Scan for the cell matching the given text and deliver its (x, y) coordinate at center. 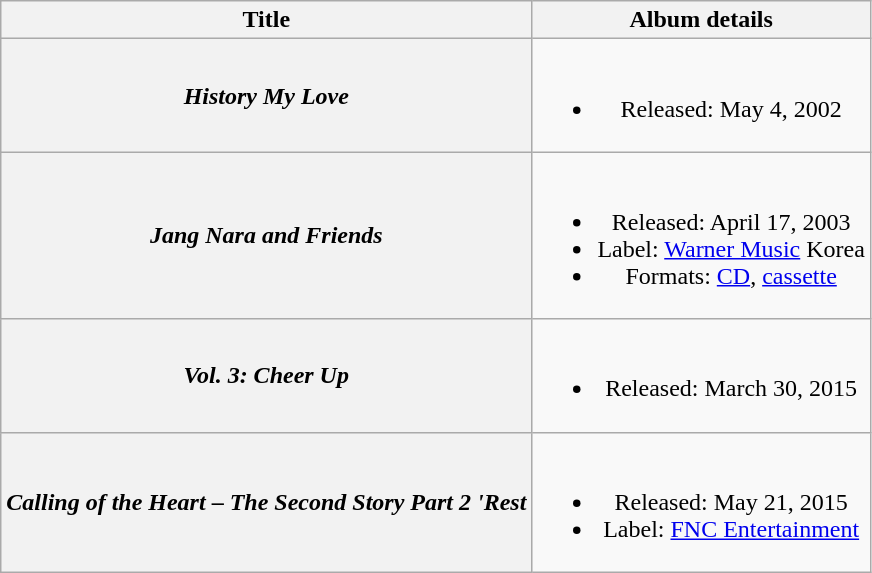
Jang Nara and Friends (266, 236)
Released: April 17, 2003Label: Warner Music KoreaFormats: CD, cassette (702, 236)
Released: May 21, 2015Label: FNC Entertainment (702, 502)
Title (266, 20)
Album details (702, 20)
History My Love (266, 96)
Calling of the Heart – The Second Story Part 2 'Rest (266, 502)
Released: March 30, 2015 (702, 376)
Released: May 4, 2002 (702, 96)
Vol. 3: Cheer Up (266, 376)
